Search for the cell housing the specified text and yield its [x, y] center coordinate. 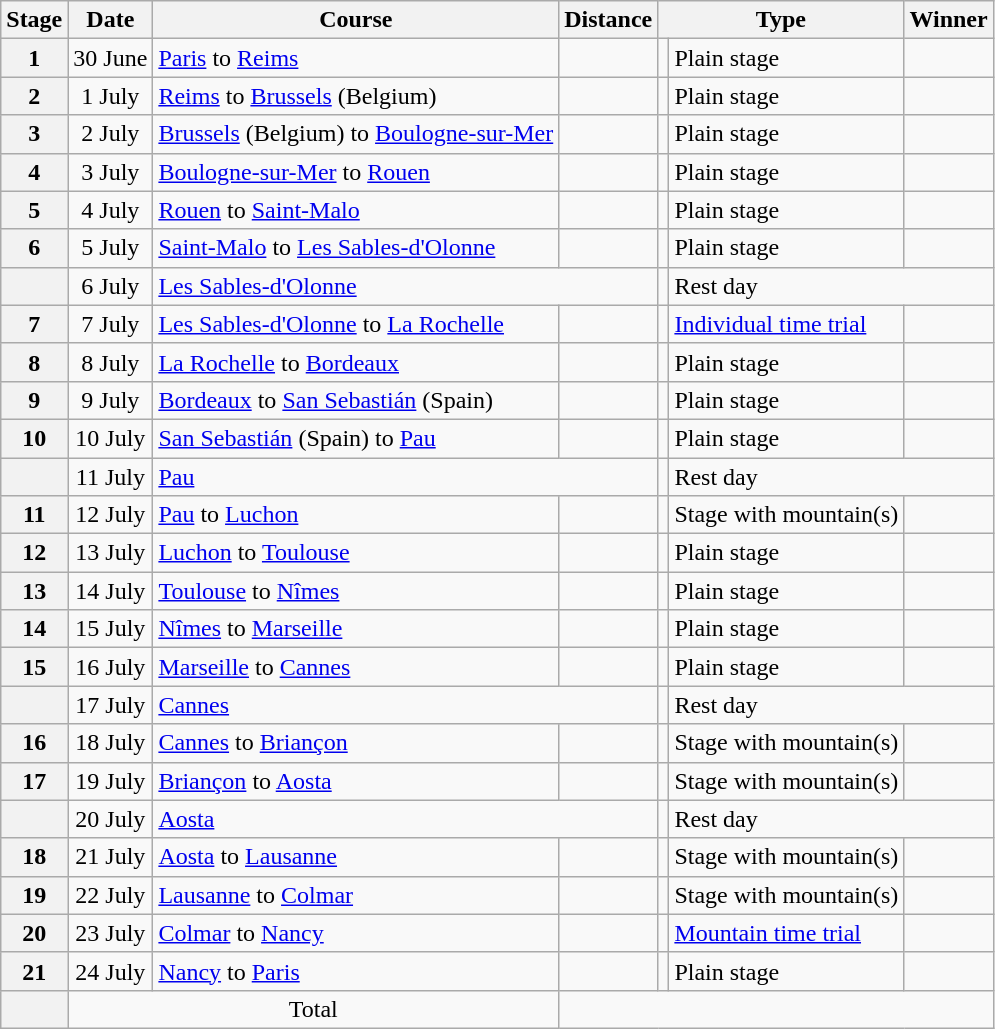
Paris to Reims [356, 58]
12 [34, 553]
7 [34, 324]
Cannes to Briançon [356, 743]
9 July [110, 400]
Toulouse to Nîmes [356, 591]
Pau [406, 477]
4 July [110, 210]
5 [34, 210]
1 [34, 58]
22 July [110, 895]
Total [314, 1009]
14 July [110, 591]
La Rochelle to Bordeaux [356, 362]
21 [34, 971]
Course [356, 20]
Mountain time trial [786, 933]
Type [781, 20]
4 [34, 172]
Brussels (Belgium) to Boulogne-sur-Mer [356, 134]
Nancy to Paris [356, 971]
5 July [110, 248]
Date [110, 20]
19 [34, 895]
Les Sables-d'Olonne to La Rochelle [356, 324]
Individual time trial [786, 324]
13 July [110, 553]
Reims to Brussels (Belgium) [356, 96]
15 [34, 667]
24 July [110, 971]
2 July [110, 134]
Winner [948, 20]
23 July [110, 933]
20 July [110, 819]
San Sebastián (Spain) to Pau [356, 438]
Marseille to Cannes [356, 667]
11 [34, 515]
11 July [110, 477]
18 July [110, 743]
16 [34, 743]
Cannes [406, 705]
Les Sables-d'Olonne [406, 286]
18 [34, 857]
Aosta [406, 819]
1 July [110, 96]
10 [34, 438]
12 July [110, 515]
6 [34, 248]
7 July [110, 324]
19 July [110, 781]
Stage [34, 20]
6 July [110, 286]
17 July [110, 705]
Briançon to Aosta [356, 781]
9 [34, 400]
Bordeaux to San Sebastián (Spain) [356, 400]
Aosta to Lausanne [356, 857]
13 [34, 591]
3 [34, 134]
17 [34, 781]
Saint-Malo to Les Sables-d'Olonne [356, 248]
16 July [110, 667]
Pau to Luchon [356, 515]
2 [34, 96]
3 July [110, 172]
Distance [608, 20]
Boulogne-sur-Mer to Rouen [356, 172]
Colmar to Nancy [356, 933]
14 [34, 629]
Rouen to Saint-Malo [356, 210]
8 July [110, 362]
15 July [110, 629]
21 July [110, 857]
8 [34, 362]
Luchon to Toulouse [356, 553]
10 July [110, 438]
20 [34, 933]
Lausanne to Colmar [356, 895]
Nîmes to Marseille [356, 629]
30 June [110, 58]
